Capture the cell that displays the provided text and extract its [X, Y] central coordinate. 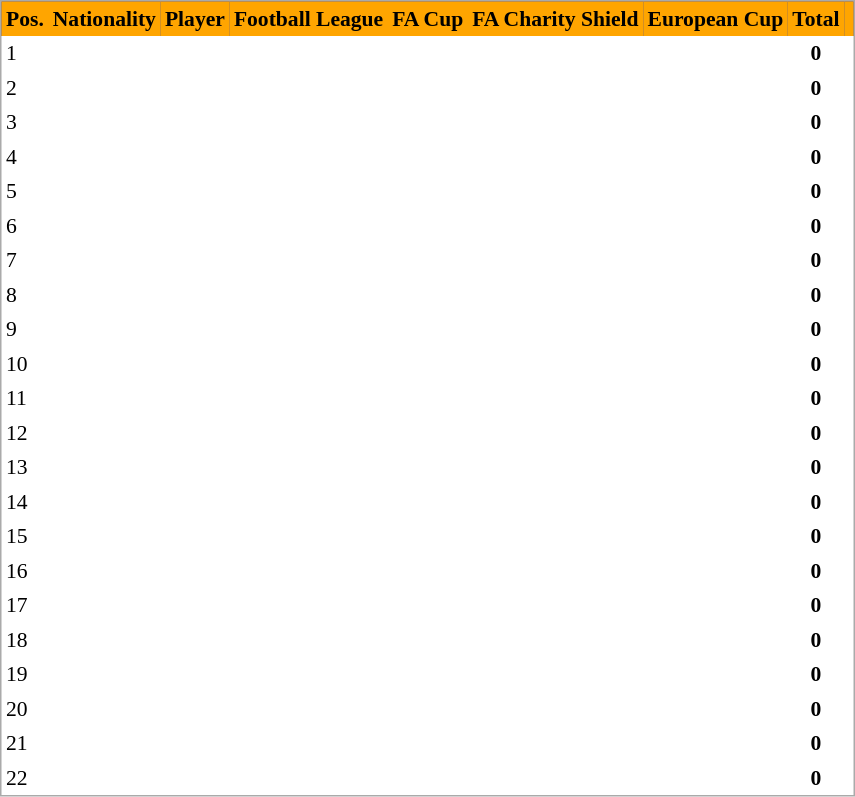
21 [26, 743]
15 [26, 536]
Player [194, 19]
3 [26, 122]
17 [26, 605]
14 [26, 501]
6 [26, 225]
7 [26, 260]
2 [26, 87]
5 [26, 191]
8 [26, 295]
10 [26, 363]
1 [26, 53]
Pos. [26, 19]
19 [26, 674]
22 [26, 777]
FA Cup [428, 19]
12 [26, 433]
Total [816, 19]
13 [26, 467]
16 [26, 571]
European Cup [716, 19]
18 [26, 639]
9 [26, 329]
4 [26, 157]
FA Charity Shield [556, 19]
11 [26, 398]
Nationality [104, 19]
Football League [308, 19]
20 [26, 709]
